Find where the given text appears and provide that cell's center as [x, y] coordinate. 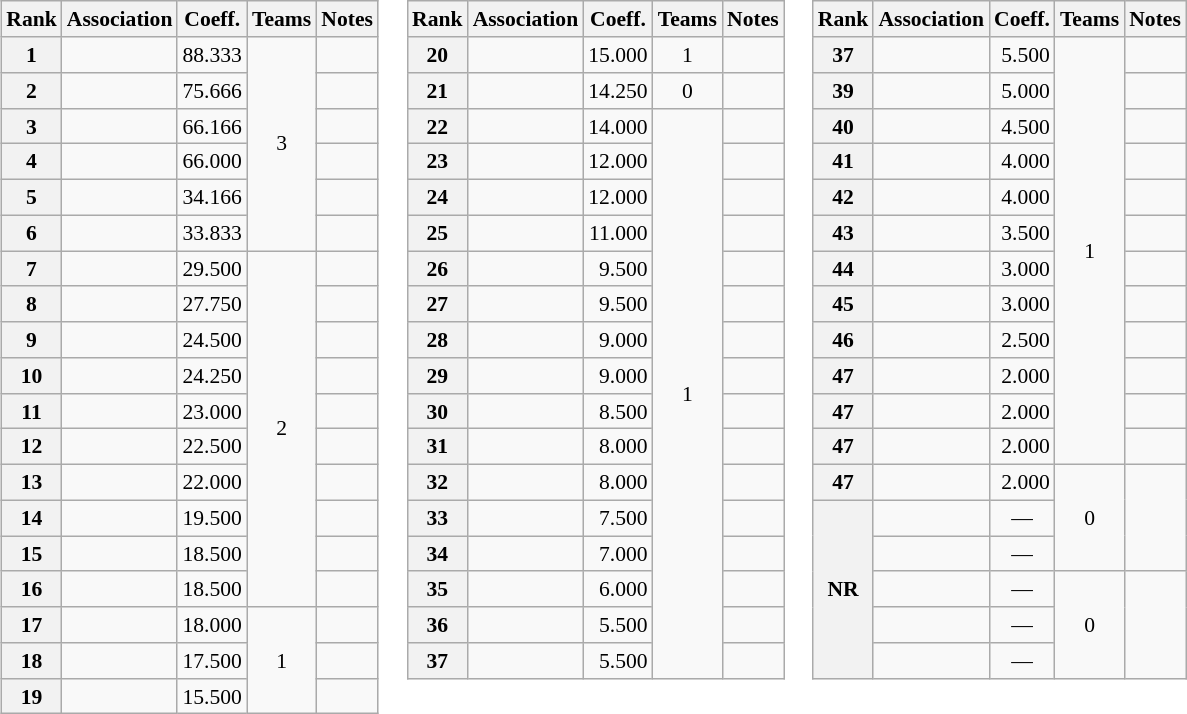
22 [438, 126]
NR [844, 589]
29.500 [212, 269]
15 [32, 554]
26 [438, 269]
15.000 [618, 55]
23 [438, 162]
25 [438, 233]
3.500 [1022, 233]
88.333 [212, 55]
18.000 [212, 625]
19.500 [212, 518]
5.000 [1022, 91]
46 [844, 340]
33 [438, 518]
40 [844, 126]
8.500 [618, 411]
33.833 [212, 233]
2.500 [1022, 340]
24.250 [212, 376]
7.500 [618, 518]
66.166 [212, 126]
34.166 [212, 197]
9 [32, 340]
32 [438, 482]
30 [438, 411]
31 [438, 447]
14.000 [618, 126]
10 [32, 376]
36 [438, 625]
22.500 [212, 447]
42 [844, 197]
29 [438, 376]
75.666 [212, 91]
34 [438, 554]
24 [438, 197]
27.750 [212, 304]
66.000 [212, 162]
18 [32, 661]
44 [844, 269]
6 [32, 233]
23.000 [212, 411]
22.000 [212, 482]
5 [32, 197]
41 [844, 162]
14 [32, 518]
6.000 [618, 589]
43 [844, 233]
19 [32, 696]
4 [32, 162]
12 [32, 447]
35 [438, 589]
14.250 [618, 91]
15.500 [212, 696]
11.000 [618, 233]
24.500 [212, 340]
17.500 [212, 661]
4.500 [1022, 126]
27 [438, 304]
17 [32, 625]
20 [438, 55]
21 [438, 91]
39 [844, 91]
7.000 [618, 554]
28 [438, 340]
13 [32, 482]
45 [844, 304]
7 [32, 269]
16 [32, 589]
8 [32, 304]
11 [32, 411]
